Capture the cell that displays the provided text and extract its (X, Y) central coordinate. 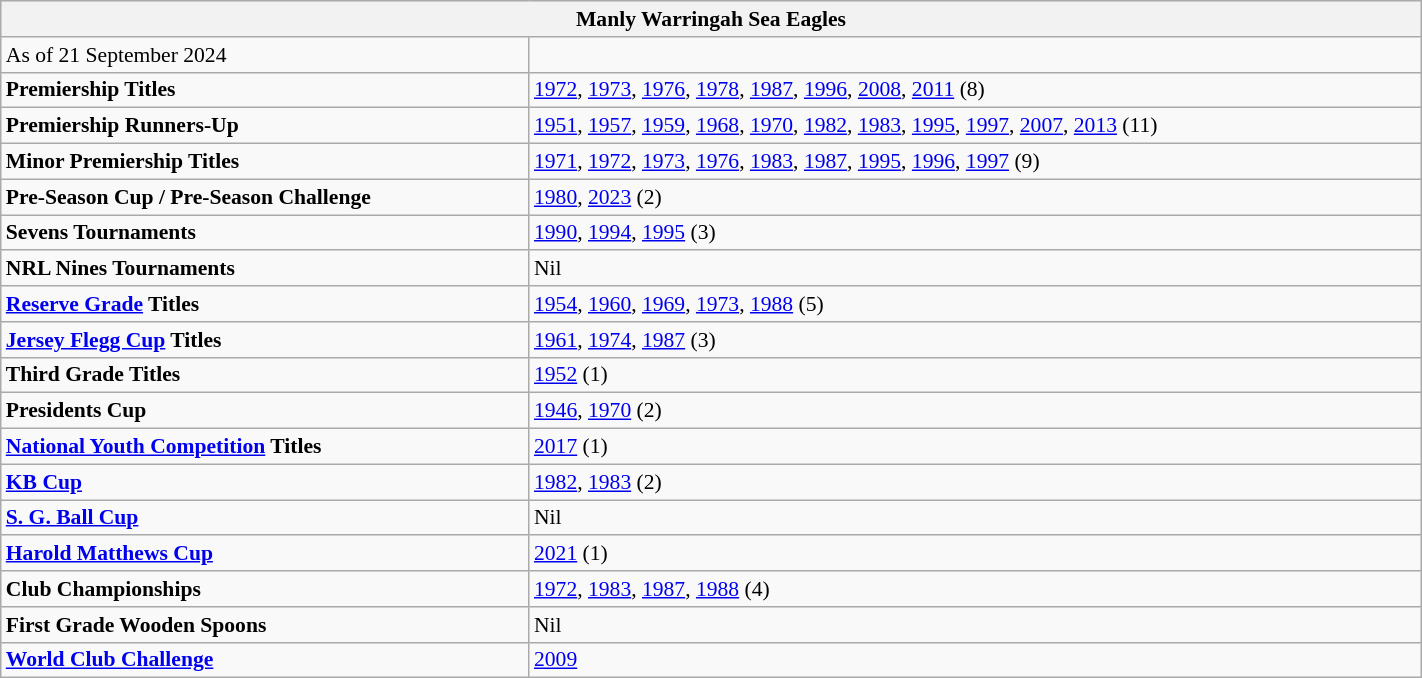
KB Cup (265, 482)
1982, 1983 (2) (975, 482)
1971, 1972, 1973, 1976, 1983, 1987, 1995, 1996, 1997 (9) (975, 162)
NRL Nines Tournaments (265, 269)
2009 (975, 660)
Third Grade Titles (265, 375)
Pre-Season Cup / Pre-Season Challenge (265, 197)
Jersey Flegg Cup Titles (265, 340)
Club Championships (265, 589)
National Youth Competition Titles (265, 447)
1972, 1983, 1987, 1988 (4) (975, 589)
Harold Matthews Cup (265, 554)
2017 (1) (975, 447)
1952 (1) (975, 375)
1972, 1973, 1976, 1978, 1987, 1996, 2008, 2011 (8) (975, 90)
1980, 2023 (2) (975, 197)
1961, 1974, 1987 (3) (975, 340)
Premiership Titles (265, 90)
Presidents Cup (265, 411)
Manly Warringah Sea Eagles (711, 19)
1946, 1970 (2) (975, 411)
1990, 1994, 1995 (3) (975, 233)
S. G. Ball Cup (265, 518)
Premiership Runners-Up (265, 126)
First Grade Wooden Spoons (265, 625)
2021 (1) (975, 554)
Sevens Tournaments (265, 233)
1951, 1957, 1959, 1968, 1970, 1982, 1983, 1995, 1997, 2007, 2013 (11) (975, 126)
As of 21 September 2024 (265, 55)
Reserve Grade Titles (265, 304)
1954, 1960, 1969, 1973, 1988 (5) (975, 304)
World Club Challenge (265, 660)
Minor Premiership Titles (265, 162)
